Locate the cell with the specified text and output its (x, y) center coordinate. 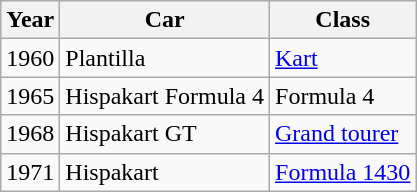
1960 (30, 58)
Hispakart (165, 172)
Year (30, 20)
Hispakart GT (165, 134)
Car (165, 20)
Kart (343, 58)
Formula 1430 (343, 172)
1971 (30, 172)
Class (343, 20)
Formula 4 (343, 96)
1968 (30, 134)
Plantilla (165, 58)
Grand tourer (343, 134)
1965 (30, 96)
Hispakart Formula 4 (165, 96)
